Search for the cell housing the specified text and yield its (X, Y) center coordinate. 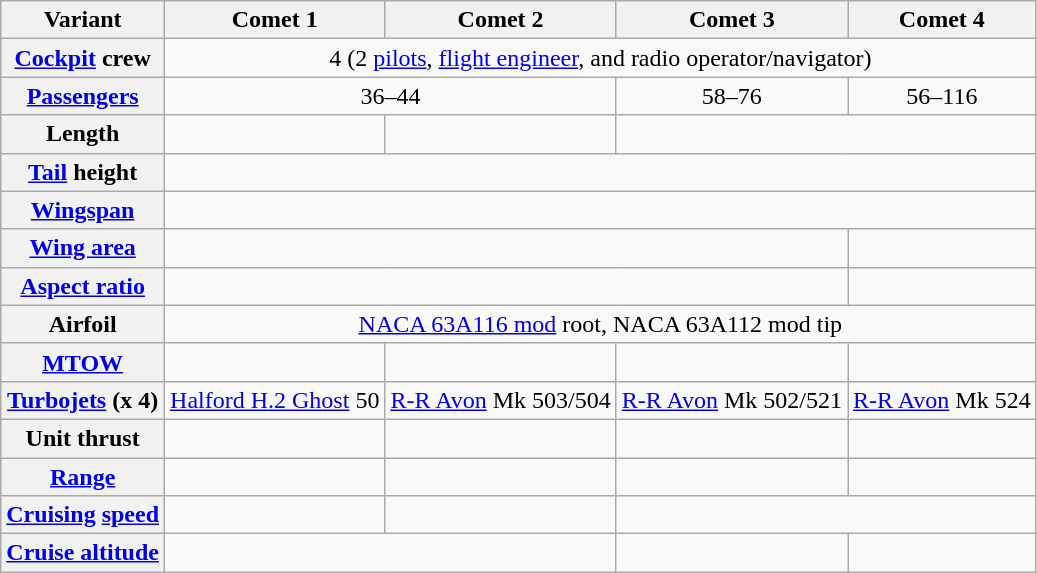
R-R Avon Mk 524 (942, 400)
NACA 63A116 mod root, NACA 63A112 mod tip (601, 324)
56–116 (942, 96)
R-R Avon Mk 502/521 (732, 400)
Tail height (83, 172)
Comet 1 (275, 20)
Airfoil (83, 324)
Halford H.2 Ghost 50 (275, 400)
58–76 (732, 96)
Wingspan (83, 210)
Length (83, 134)
Wing area (83, 248)
Aspect ratio (83, 286)
Comet 4 (942, 20)
Cruise altitude (83, 553)
Variant (83, 20)
Comet 3 (732, 20)
Cruising speed (83, 515)
36–44 (391, 96)
Cockpit crew (83, 58)
4 (2 pilots, flight engineer, and radio operator/navigator) (601, 58)
Range (83, 477)
Comet 2 (500, 20)
Unit thrust (83, 438)
R-R Avon Mk 503/504 (500, 400)
MTOW (83, 362)
Turbojets (x 4) (83, 400)
Passengers (83, 96)
